Extract the (x, y) coordinate from the center of the cell holding the provided text.  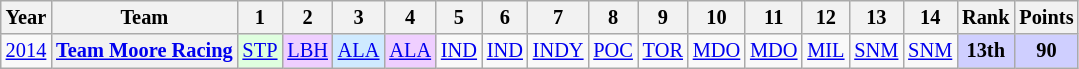
Team Moore Racing (144, 51)
STP (260, 51)
10 (716, 17)
POC (612, 51)
14 (930, 17)
90 (1046, 51)
6 (505, 17)
4 (410, 17)
12 (826, 17)
13 (876, 17)
INDY (558, 51)
MIL (826, 51)
5 (459, 17)
TOR (663, 51)
Year (26, 17)
Points (1046, 17)
8 (612, 17)
3 (359, 17)
9 (663, 17)
2014 (26, 51)
2 (307, 17)
LBH (307, 51)
11 (774, 17)
7 (558, 17)
1 (260, 17)
Team (144, 17)
13th (986, 51)
Rank (986, 17)
